Find where the given text appears and provide that cell's center as [x, y] coordinate. 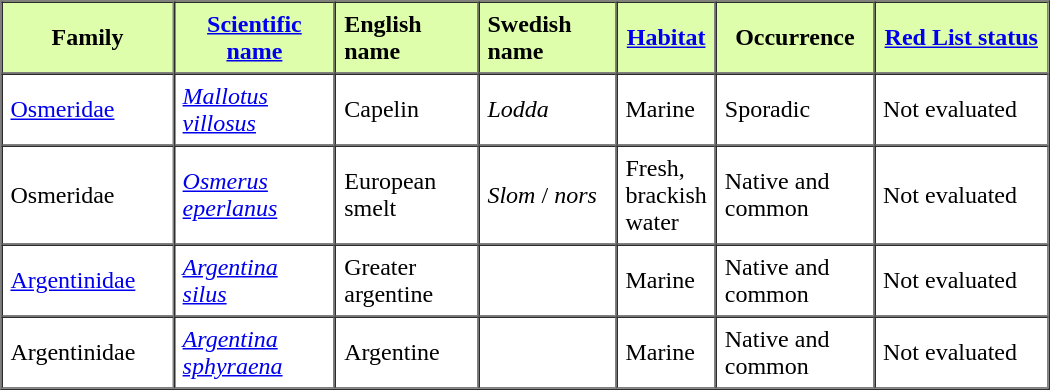
Habitat [666, 38]
Argentina sphyraena [255, 352]
English name [406, 38]
Mallotus villosus [255, 110]
Occurrence [795, 38]
Red List status [961, 38]
Osmerus eperlanus [255, 196]
European smelt [406, 196]
Argentine [406, 352]
Sporadic [795, 110]
Family [88, 38]
Slom / nors [547, 196]
Scientific name [255, 38]
Lodda [547, 110]
Greater argentine [406, 280]
Swedish name [547, 38]
Capelin [406, 110]
Fresh, brackish water [666, 196]
Argentina silus [255, 280]
